Capture the cell that displays the provided text and extract its [X, Y] central coordinate. 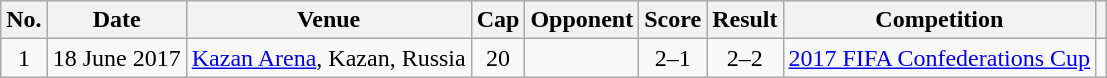
2–1 [673, 58]
Competition [940, 20]
2–2 [745, 58]
18 June 2017 [116, 58]
Opponent [582, 20]
Venue [328, 20]
Kazan Arena, Kazan, Russia [328, 58]
No. [24, 20]
Cap [498, 20]
Date [116, 20]
Result [745, 20]
2017 FIFA Confederations Cup [940, 58]
20 [498, 58]
1 [24, 58]
Score [673, 20]
